Search for the cell housing the specified text and yield its [x, y] center coordinate. 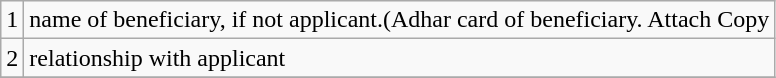
2 [12, 58]
name of beneficiary, if not applicant.(Adhar card of beneficiary. Attach Copy [400, 20]
1 [12, 20]
relationship with applicant [400, 58]
